From the cell containing the given text, extract its center point as [x, y] coordinate. 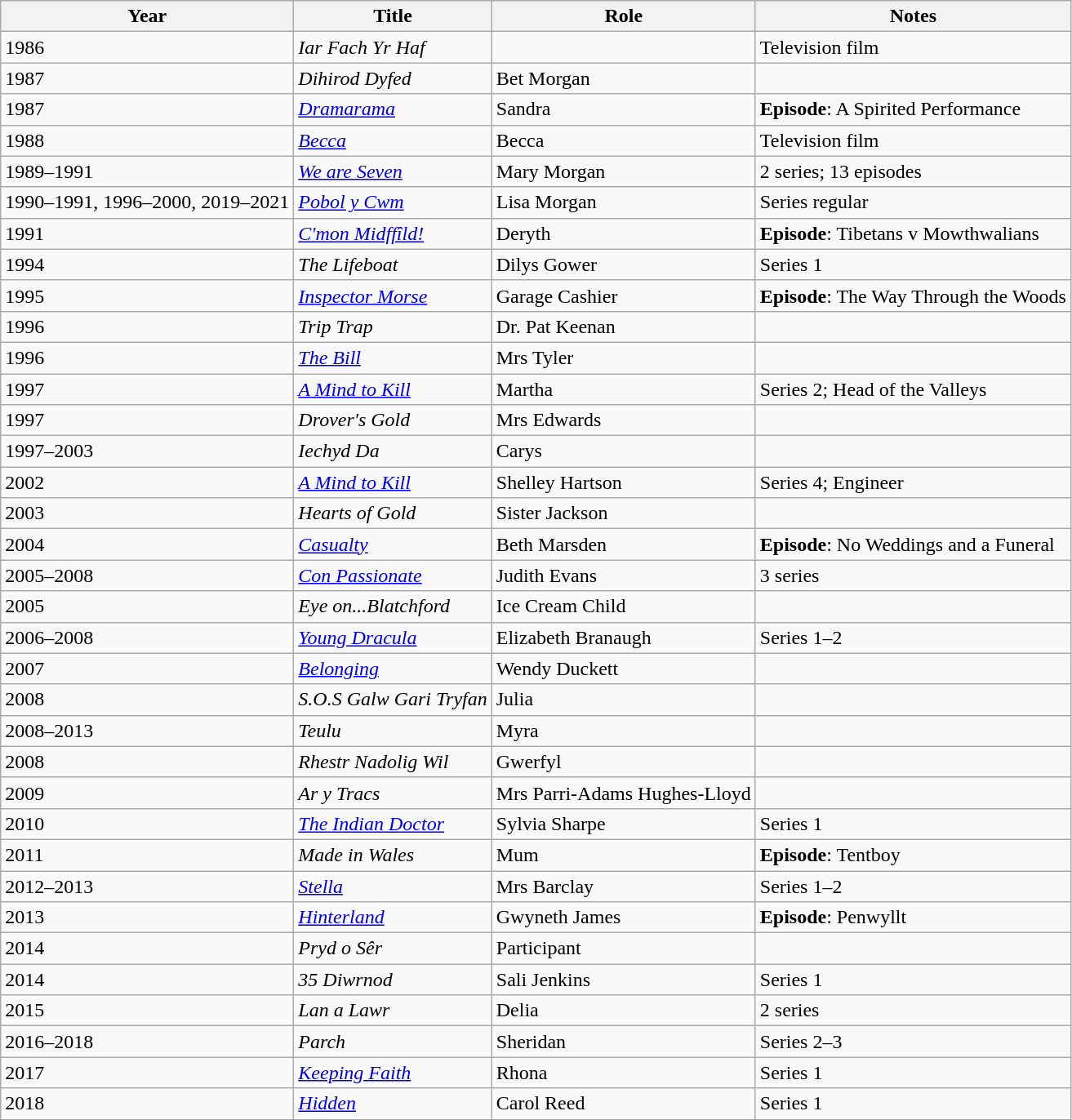
Rhestr Nadolig Wil [393, 762]
Sheridan [624, 1042]
Carys [624, 451]
Con Passionate [393, 576]
1991 [147, 233]
2012–2013 [147, 886]
Drover's Gold [393, 420]
Deryth [624, 233]
Mary Morgan [624, 171]
Dilys Gower [624, 264]
2018 [147, 1104]
2017 [147, 1073]
Lisa Morgan [624, 202]
Trip Trap [393, 327]
Sandra [624, 109]
Ice Cream Child [624, 607]
C'mon Midffîld! [393, 233]
Dihirod Dyfed [393, 78]
3 series [913, 576]
Episode: A Spirited Performance [913, 109]
2010 [147, 824]
Series 4; Engineer [913, 482]
Sister Jackson [624, 513]
2013 [147, 918]
Dramarama [393, 109]
Bet Morgan [624, 78]
Casualty [393, 544]
The Lifeboat [393, 264]
Ar y Tracs [393, 793]
Beth Marsden [624, 544]
Martha [624, 389]
1994 [147, 264]
2002 [147, 482]
Judith Evans [624, 576]
Participant [624, 949]
Keeping Faith [393, 1073]
1986 [147, 47]
Mrs Parri-Adams Hughes-Lloyd [624, 793]
Made in Wales [393, 855]
Episode: No Weddings and a Funeral [913, 544]
Stella [393, 886]
Iechyd Da [393, 451]
1995 [147, 296]
Gwerfyl [624, 762]
Hidden [393, 1104]
Lan a Lawr [393, 1011]
Episode: Penwyllt [913, 918]
Delia [624, 1011]
The Bill [393, 358]
2 series; 13 episodes [913, 171]
1988 [147, 140]
2006–2008 [147, 638]
2008–2013 [147, 731]
Year [147, 16]
Sali Jenkins [624, 980]
Mrs Barclay [624, 886]
Series 2; Head of the Valleys [913, 389]
2007 [147, 669]
2005 [147, 607]
Episode: The Way Through the Woods [913, 296]
Garage Cashier [624, 296]
Parch [393, 1042]
Dr. Pat Keenan [624, 327]
1990–1991, 1996–2000, 2019–2021 [147, 202]
35 Diwrnod [393, 980]
2015 [147, 1011]
The Indian Doctor [393, 824]
2009 [147, 793]
2016–2018 [147, 1042]
Sylvia Sharpe [624, 824]
1997–2003 [147, 451]
Mrs Edwards [624, 420]
Mum [624, 855]
We are Seven [393, 171]
Inspector Morse [393, 296]
Title [393, 16]
Mrs Tyler [624, 358]
2 series [913, 1011]
S.O.S Galw Gari Tryfan [393, 700]
1989–1991 [147, 171]
Young Dracula [393, 638]
2004 [147, 544]
Pobol y Cwm [393, 202]
2011 [147, 855]
Gwyneth James [624, 918]
Notes [913, 16]
Hinterland [393, 918]
Belonging [393, 669]
Rhona [624, 1073]
Hearts of Gold [393, 513]
2005–2008 [147, 576]
Pryd o Sêr [393, 949]
Shelley Hartson [624, 482]
Wendy Duckett [624, 669]
Role [624, 16]
Series 2–3 [913, 1042]
Carol Reed [624, 1104]
2003 [147, 513]
Episode: Tentboy [913, 855]
Elizabeth Branaugh [624, 638]
Episode: Tibetans v Mowthwalians [913, 233]
Julia [624, 700]
Teulu [393, 731]
Series regular [913, 202]
Eye on...Blatchford [393, 607]
Iar Fach Yr Haf [393, 47]
Myra [624, 731]
